Output the (x, y) coordinate of the center of the cell containing the given text.  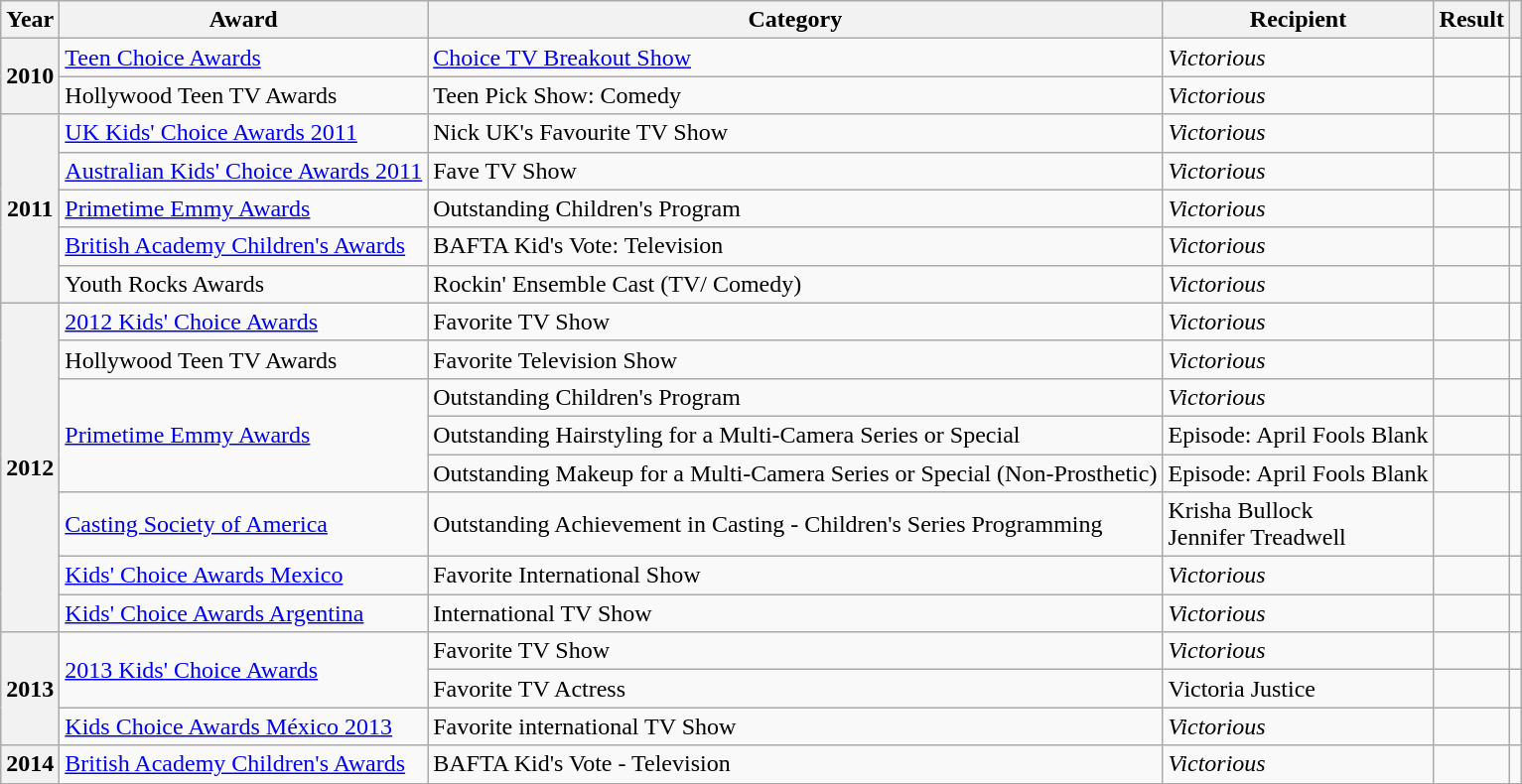
Favorite international TV Show (795, 726)
Casting Society of America (244, 524)
Award (244, 20)
Nick UK's Favourite TV Show (795, 133)
UK Kids' Choice Awards 2011 (244, 133)
Australian Kids' Choice Awards 2011 (244, 171)
BAFTA Kid's Vote - Television (795, 764)
Favorite TV Actress (795, 689)
2014 (30, 764)
Category (795, 20)
Krisha BullockJennifer Treadwell (1299, 524)
2011 (30, 208)
Favorite International Show (795, 576)
Youth Rocks Awards (244, 284)
BAFTA Kid's Vote: Television (795, 246)
Teen Pick Show: Comedy (795, 95)
International TV Show (795, 613)
2012 (30, 467)
2013 (30, 689)
Favorite Television Show (795, 359)
2013 Kids' Choice Awards (244, 670)
Kids' Choice Awards Mexico (244, 576)
2012 Kids' Choice Awards (244, 322)
Year (30, 20)
Victoria Justice (1299, 689)
Choice TV Breakout Show (795, 58)
Outstanding Makeup for a Multi-Camera Series or Special (Non-Prosthetic) (795, 473)
2010 (30, 76)
Outstanding Hairstyling for a Multi-Camera Series or Special (795, 435)
Kids Choice Awards México 2013 (244, 726)
Fave TV Show (795, 171)
Kids' Choice Awards Argentina (244, 613)
Teen Choice Awards (244, 58)
Recipient (1299, 20)
Result (1471, 20)
Rockin' Ensemble Cast (TV/ Comedy) (795, 284)
Outstanding Achievement in Casting - Children's Series Programming (795, 524)
